Pinpoint the cell where the given text exists, returning its [X, Y] midpoint coordinate. 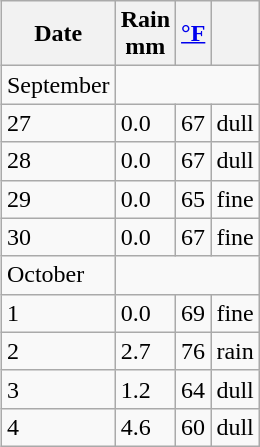
30 [58, 237]
rain [235, 351]
September [58, 85]
27 [58, 123]
4.6 [145, 427]
Date [58, 34]
4 [58, 427]
64 [194, 389]
°F [194, 34]
28 [58, 161]
Rainmm [145, 34]
29 [58, 199]
2.7 [145, 351]
1 [58, 313]
69 [194, 313]
76 [194, 351]
October [58, 275]
60 [194, 427]
65 [194, 199]
3 [58, 389]
1.2 [145, 389]
2 [58, 351]
